Output the [x, y] coordinate of the center of the cell containing the given text.  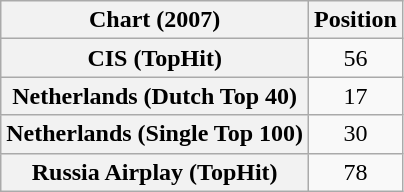
Russia Airplay (TopHit) [155, 172]
30 [356, 134]
78 [356, 172]
56 [356, 58]
Netherlands (Single Top 100) [155, 134]
17 [356, 96]
CIS (TopHit) [155, 58]
Netherlands (Dutch Top 40) [155, 96]
Chart (2007) [155, 20]
Position [356, 20]
